Output the (X, Y) coordinate of the center of the cell containing the given text.  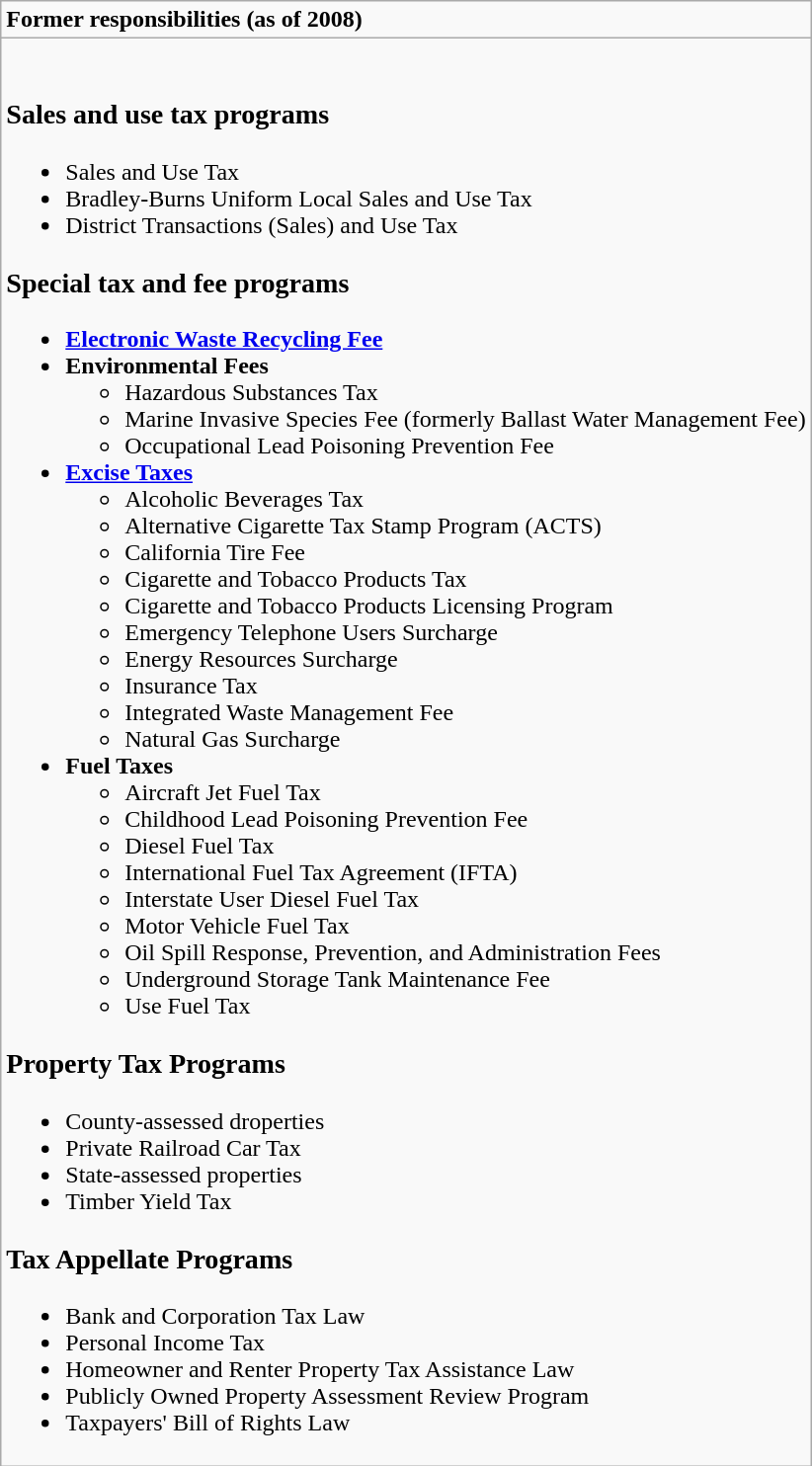
Former responsibilities (as of 2008) (406, 20)
